Scan for the cell matching the given text and deliver its [x, y] coordinate at center. 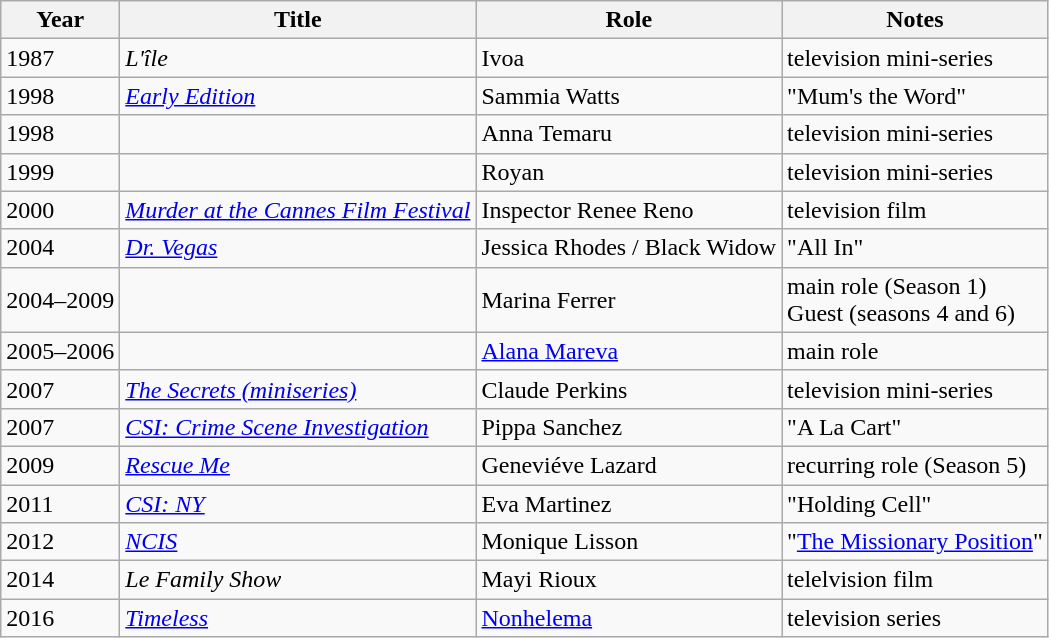
Murder at the Cannes Film Festival [298, 210]
"The Missionary Position" [916, 542]
Early Edition [298, 96]
main role [916, 351]
2012 [60, 542]
Mayi Rioux [629, 580]
Jessica Rhodes / Black Widow [629, 248]
2016 [60, 618]
NCIS [298, 542]
L'île [298, 58]
CSI: NY [298, 503]
Royan [629, 172]
Anna Temaru [629, 134]
The Secrets (miniseries) [298, 389]
1987 [60, 58]
Eva Martinez [629, 503]
Ivoa [629, 58]
main role (Season 1) Guest (seasons 4 and 6) [916, 300]
2000 [60, 210]
Claude Perkins [629, 389]
Pippa Sanchez [629, 427]
Dr. Vegas [298, 248]
"Holding Cell" [916, 503]
Title [298, 20]
2004–2009 [60, 300]
telelvision film [916, 580]
Geneviéve Lazard [629, 465]
television film [916, 210]
Rescue Me [298, 465]
Monique Lisson [629, 542]
Notes [916, 20]
Le Family Show [298, 580]
Nonhelema [629, 618]
"A La Cart" [916, 427]
Alana Mareva [629, 351]
Marina Ferrer [629, 300]
Role [629, 20]
2005–2006 [60, 351]
Sammia Watts [629, 96]
Year [60, 20]
2009 [60, 465]
2011 [60, 503]
2014 [60, 580]
"Mum's the Word" [916, 96]
"All In" [916, 248]
2004 [60, 248]
CSI: Crime Scene Investigation [298, 427]
Inspector Renee Reno [629, 210]
recurring role (Season 5) [916, 465]
television series [916, 618]
1999 [60, 172]
Timeless [298, 618]
